Detect which cell encompasses the target text, then output its (X, Y) center coordinate. 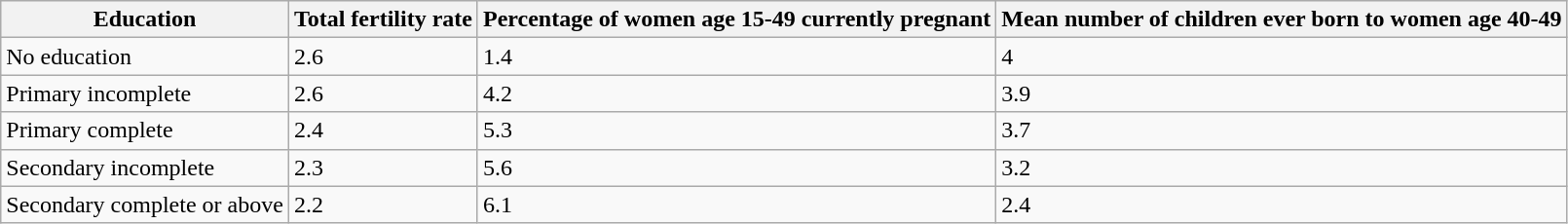
3.7 (1282, 131)
5.6 (736, 168)
Primary incomplete (145, 93)
Primary complete (145, 131)
1.4 (736, 56)
3.9 (1282, 93)
2.2 (383, 205)
6.1 (736, 205)
Secondary complete or above (145, 205)
2.3 (383, 168)
Percentage of women age 15-49 currently pregnant (736, 19)
4.2 (736, 93)
Mean number of children ever born to women age 40-49 (1282, 19)
3.2 (1282, 168)
Education (145, 19)
5.3 (736, 131)
4 (1282, 56)
Total fertility rate (383, 19)
Secondary incomplete (145, 168)
No education (145, 56)
